Output the [X, Y] coordinate of the center of the cell containing the given text.  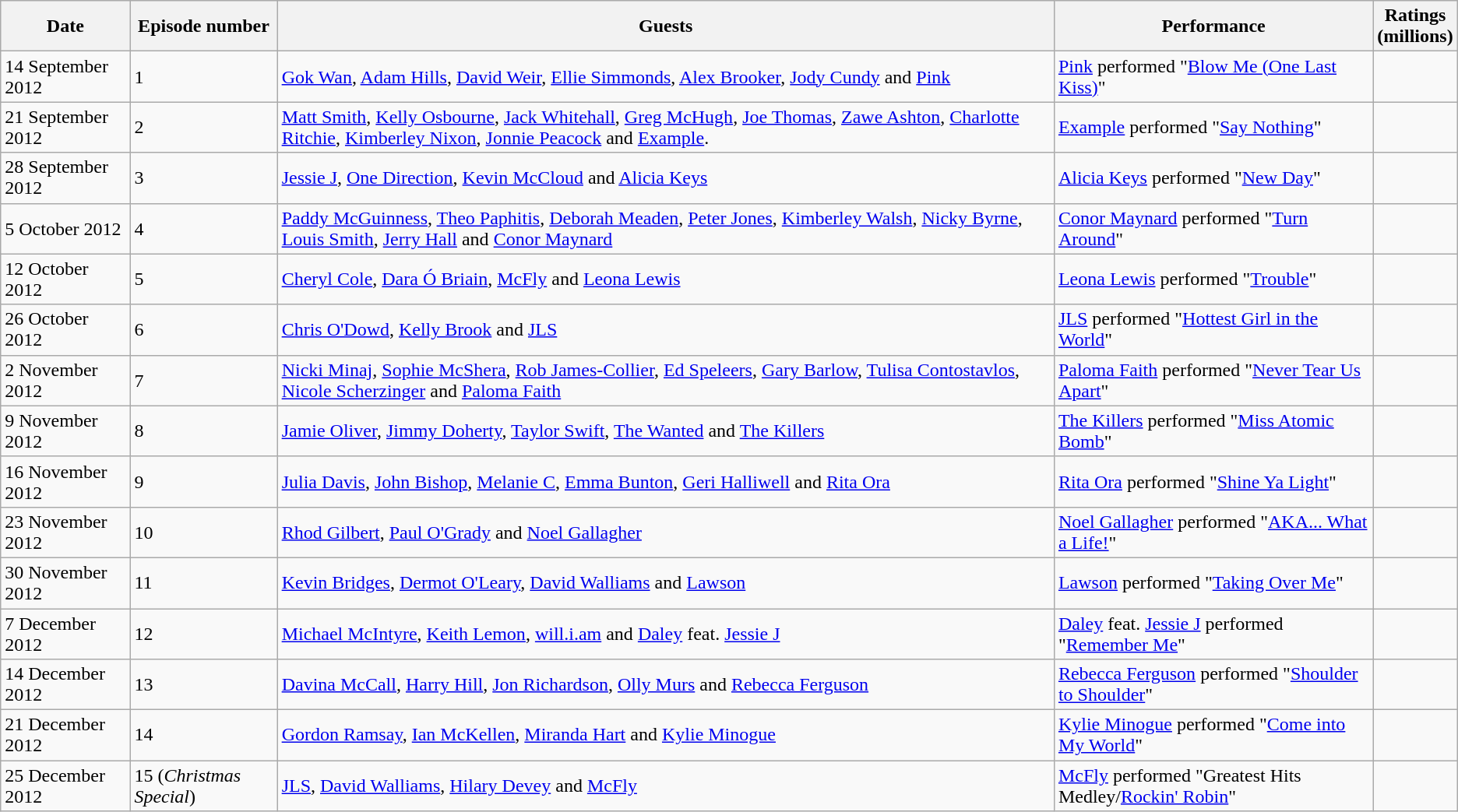
23 November 2012 [65, 533]
JLS performed "Hottest Girl in the World" [1213, 330]
9 November 2012 [65, 431]
The Killers performed "Miss Atomic Bomb" [1213, 431]
Nicki Minaj, Sophie McShera, Rob James-Collier, Ed Speleers, Gary Barlow, Tulisa Contostavlos, Nicole Scherzinger and Paloma Faith [665, 380]
Kevin Bridges, Dermot O'Leary, David Walliams and Lawson [665, 582]
25 December 2012 [65, 786]
Matt Smith, Kelly Osbourne, Jack Whitehall, Greg McHugh, Joe Thomas, Zawe Ashton, Charlotte Ritchie, Kimberley Nixon, Jonnie Peacock and Example. [665, 128]
5 October 2012 [65, 229]
7 [204, 380]
7 December 2012 [65, 634]
13 [204, 685]
16 November 2012 [65, 481]
28 September 2012 [65, 178]
6 [204, 330]
2 [204, 128]
12 October 2012 [65, 279]
21 December 2012 [65, 735]
Michael McIntyre, Keith Lemon, will.i.am and Daley feat. Jessie J [665, 634]
15 (Christmas Special) [204, 786]
Rhod Gilbert, Paul O'Grady and Noel Gallagher [665, 533]
Jamie Oliver, Jimmy Doherty, Taylor Swift, The Wanted and The Killers [665, 431]
Episode number [204, 26]
Chris O'Dowd, Kelly Brook and JLS [665, 330]
2 November 2012 [65, 380]
Rita Ora performed "Shine Ya Light" [1213, 481]
McFly performed "Greatest Hits Medley/Rockin' Robin" [1213, 786]
21 September 2012 [65, 128]
Paddy McGuinness, Theo Paphitis, Deborah Meaden, Peter Jones, Kimberley Walsh, Nicky Byrne, Louis Smith, Jerry Hall and Conor Maynard [665, 229]
Date [65, 26]
Cheryl Cole, Dara Ó Briain, McFly and Leona Lewis [665, 279]
Guests [665, 26]
1 [204, 76]
JLS, David Walliams, Hilary Devey and McFly [665, 786]
3 [204, 178]
Julia Davis, John Bishop, Melanie C, Emma Bunton, Geri Halliwell and Rita Ora [665, 481]
Example performed "Say Nothing" [1213, 128]
Davina McCall, Harry Hill, Jon Richardson, Olly Murs and Rebecca Ferguson [665, 685]
12 [204, 634]
Gordon Ramsay, Ian McKellen, Miranda Hart and Kylie Minogue [665, 735]
9 [204, 481]
26 October 2012 [65, 330]
Jessie J, One Direction, Kevin McCloud and Alicia Keys [665, 178]
Leona Lewis performed "Trouble" [1213, 279]
Daley feat. Jessie J performed "Remember Me" [1213, 634]
Kylie Minogue performed "Come into My World" [1213, 735]
14 December 2012 [65, 685]
11 [204, 582]
10 [204, 533]
Ratings(millions) [1415, 26]
Performance [1213, 26]
Lawson performed "Taking Over Me" [1213, 582]
14 [204, 735]
Conor Maynard performed "Turn Around" [1213, 229]
Rebecca Ferguson performed "Shoulder to Shoulder" [1213, 685]
Paloma Faith performed "Never Tear Us Apart" [1213, 380]
Gok Wan, Adam Hills, David Weir, Ellie Simmonds, Alex Brooker, Jody Cundy and Pink [665, 76]
Noel Gallagher performed "AKA... What a Life!" [1213, 533]
5 [204, 279]
Pink performed "Blow Me (One Last Kiss)" [1213, 76]
4 [204, 229]
8 [204, 431]
14 September 2012 [65, 76]
Alicia Keys performed "New Day" [1213, 178]
30 November 2012 [65, 582]
